Locate the cell with the specified text and output its (x, y) center coordinate. 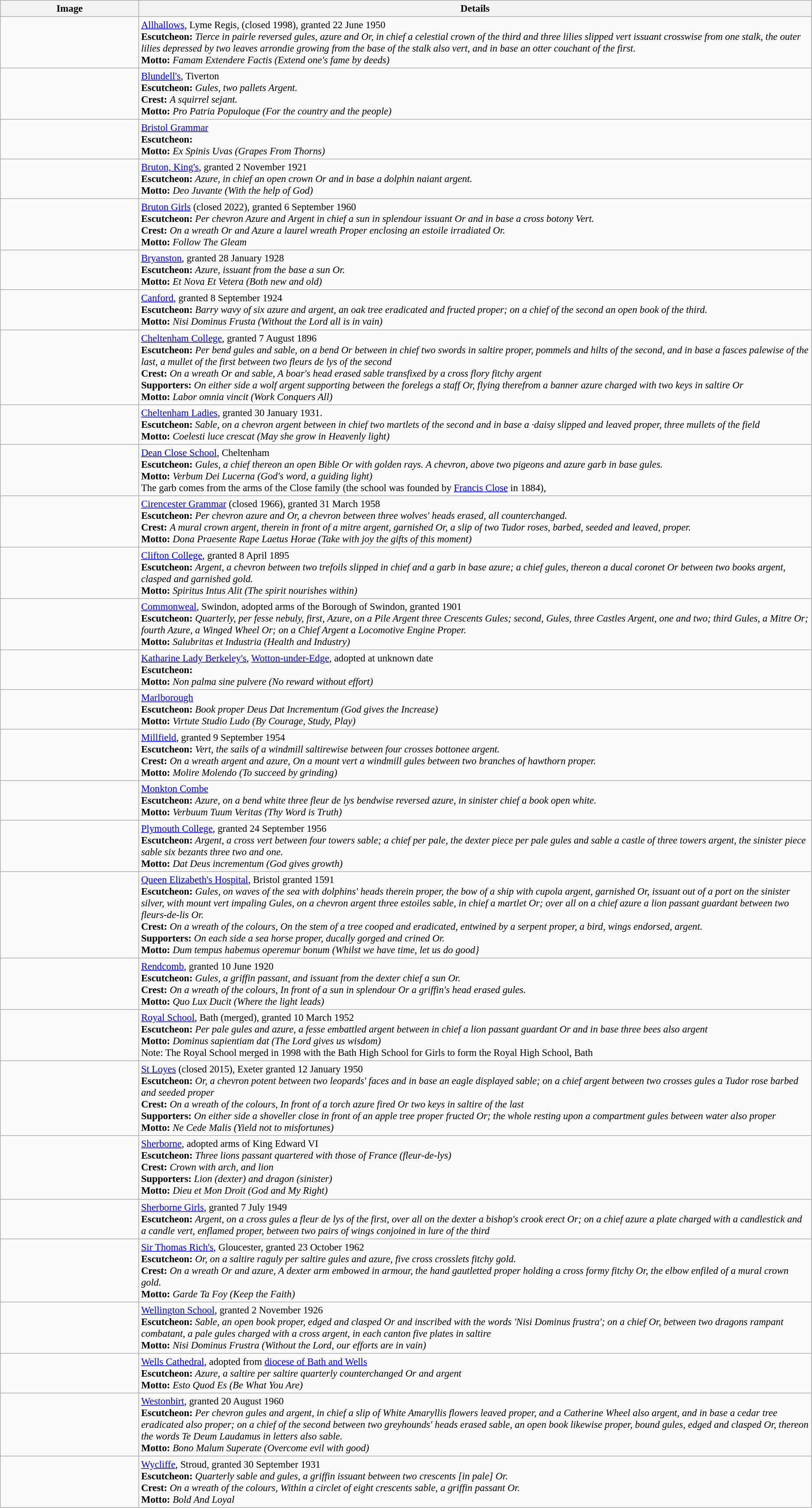
Katharine Lady Berkeley's, Wotton-under-Edge, adopted at unknown dateEscutcheon: Motto: Non palma sine pulvere (No reward without effort) (475, 670)
Image (70, 9)
Bryanston, granted 28 January 1928Escutcheon: Azure, issuant from the base a sun Or. Motto: Et Nova Et Vetera (Both new and old) (475, 270)
Bristol GrammarEscutcheon: Motto: Ex Spinis Uvas (Grapes From Thorns) (475, 140)
Blundell's, TivertonEscutcheon: Gules, two pallets Argent. Crest: A squirrel sejant. Motto: Pro Patria Populoque (For the country and the people) (475, 94)
Details (475, 9)
MarlboroughEscutcheon: Book proper Deus Dat Incrementum (God gives the Increase) Motto: Virtute Studio Ludo (By Courage, Study, Play) (475, 710)
